Locate the cell with the specified text and output its [x, y] center coordinate. 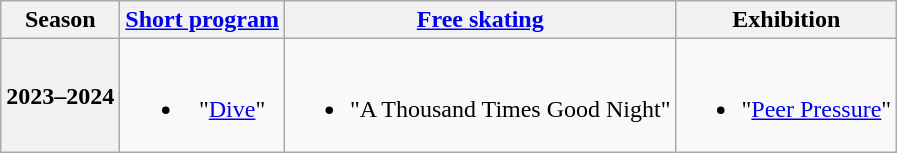
Exhibition [786, 20]
"Dive" [202, 96]
"Peer Pressure" [786, 96]
"A Thousand Times Good Night" [480, 96]
Short program [202, 20]
2023–2024 [60, 96]
Free skating [480, 20]
Season [60, 20]
